Extract the (X, Y) coordinate from the center of the cell holding the provided text.  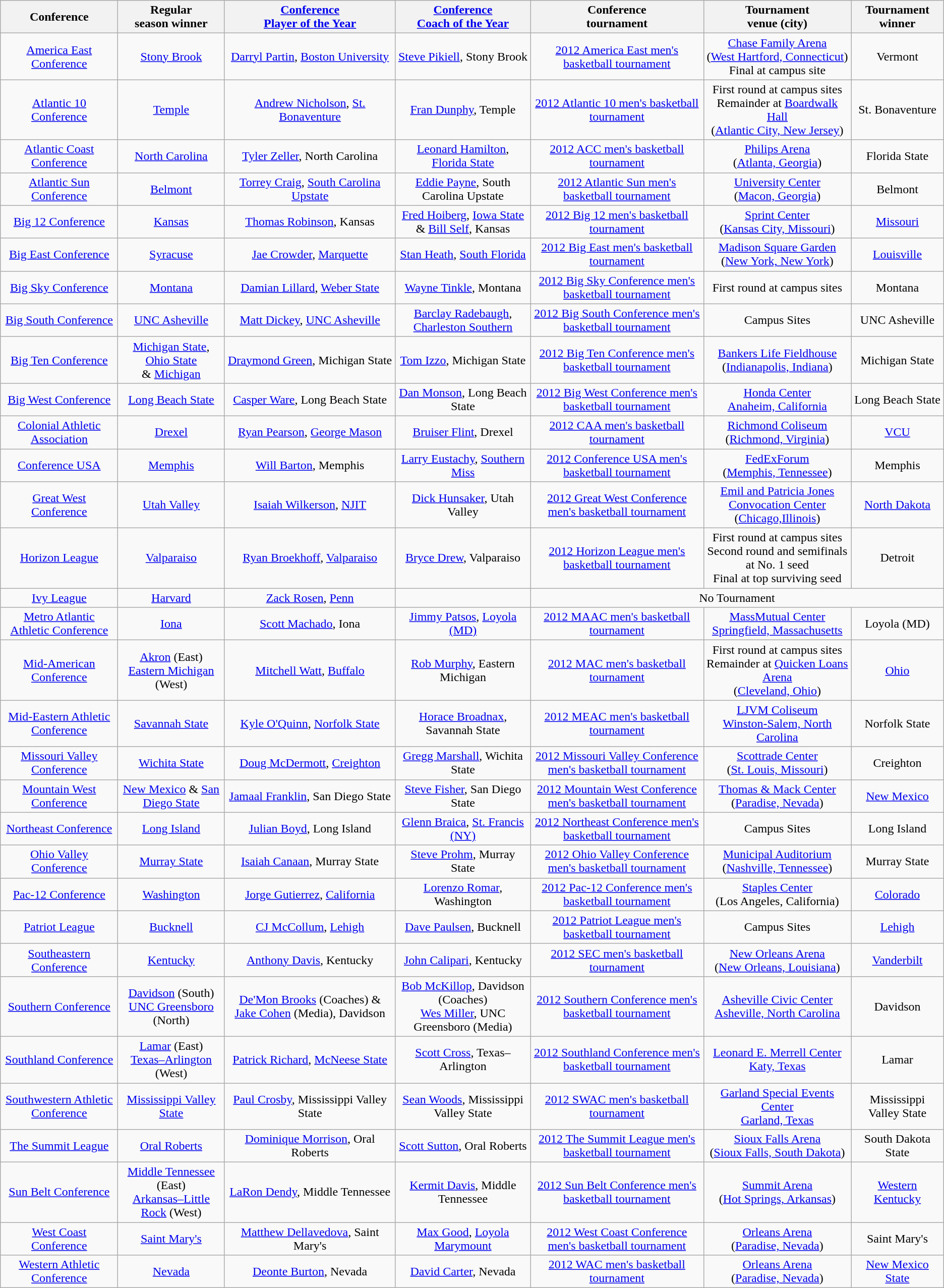
Dave Paulsen, Bucknell (463, 927)
Atlantic Coast Conference (60, 156)
Wayne Tinkle, Montana (463, 288)
Matt Dickey, UNC Asheville (310, 320)
2012 Pac-12 Conference men's basketball tournament (617, 894)
2012 MAC men's basketball tournament (617, 670)
Barclay Radebaugh, Charleston Southern (463, 320)
Patrick Richard, McNeese State (310, 1059)
Middle Tennessee (East)Arkansas–Little Rock (West) (171, 1193)
New Mexico (898, 796)
2012 Sun Belt Conference men's basketball tournament (617, 1193)
Harvard (171, 598)
Steve Prohm, Murray State (463, 862)
Fred Hoiberg, Iowa State & Bill Self, Kansas (463, 222)
Jae Crowder, Marquette (310, 254)
Metro Atlantic Athletic Conference (60, 624)
Asheville Civic CenterAsheville, North Carolina (778, 1006)
2012 MAAC men's basketball tournament (617, 624)
Detroit (898, 558)
Southwestern Athletic Conference (60, 1106)
Lorenzo Romar, Washington (463, 894)
Mid-Eastern Athletic Conference (60, 723)
Northeast Conference (60, 828)
Southern Conference (60, 1006)
Iona (171, 624)
Sean Woods, Mississippi Valley State (463, 1106)
2012 Ohio Valley Conference men's basketball tournament (617, 862)
Bucknell (171, 927)
Atlantic Sun Conference (60, 189)
Matthew Dellavedova, Saint Mary's (310, 1239)
Valparaiso (171, 558)
Regularseason winner (171, 17)
Zack Rosen, Penn (310, 598)
Kermit Davis, Middle Tennessee (463, 1193)
New Mexico & San Diego State (171, 796)
Bruiser Flint, Drexel (463, 432)
Kyle O'Quinn, Norfolk State (310, 723)
Sun Belt Conference (60, 1193)
Paul Crosby, Mississippi Valley State (310, 1106)
ConferenceCoach of the Year (463, 17)
Great West Conference (60, 505)
Chase Family Arena(West Hartford, Connecticut)Final at campus site (778, 57)
2012 MEAC men's basketball tournament (617, 723)
Stony Brook (171, 57)
2012 Mountain West Conference men's basketball tournament (617, 796)
2012 Great West Conference men's basketball tournament (617, 505)
Vermont (898, 57)
De'Mon Brooks (Coaches) & Jake Cohen (Media), Davidson (310, 1006)
Fran Dunphy, Temple (463, 110)
Andrew Nicholson, St. Bonaventure (310, 110)
Scott Cross, Texas–Arlington (463, 1059)
Bankers Life Fieldhouse(Indianapolis, Indiana) (778, 360)
West Coast Conference (60, 1239)
John Calipari, Kentucky (463, 960)
Creighton (898, 763)
St. Bonaventure (898, 110)
Isaiah Wilkerson, NJIT (310, 505)
Ohio (898, 670)
Southland Conference (60, 1059)
Horace Broadnax, Savannah State (463, 723)
Scottrade Center(St. Louis, Missouri) (778, 763)
Scott Sutton, Oral Roberts (463, 1146)
Temple (171, 110)
Ohio Valley Conference (60, 862)
Louisville (898, 254)
Madison Square Garden(New York, New York) (778, 254)
Big East Conference (60, 254)
Richmond Coliseum(Richmond, Virginia) (778, 432)
Leonard Hamilton, Florida State (463, 156)
Jimmy Patsos, Loyola (MD) (463, 624)
Mountain West Conference (60, 796)
Kansas (171, 222)
Norfolk State (898, 723)
2012 Patriot League men's basketball tournament (617, 927)
2012 Atlantic Sun men's basketball tournament (617, 189)
Southeastern Conference (60, 960)
2012 Northeast Conference men's basketball tournament (617, 828)
Tyler Zeller, North Carolina (310, 156)
Tournamentvenue (city) (778, 17)
North Carolina (171, 156)
Big 12 Conference (60, 222)
2012 Big East men's basketball tournament (617, 254)
VCU (898, 432)
2012 Big Ten Conference men's basketball tournament (617, 360)
Utah Valley (171, 505)
Rob Murphy, Eastern Michigan (463, 670)
Darryl Partin, Boston University (310, 57)
First round at campus sitesRemainder at Boardwalk Hall(Atlantic City, New Jersey) (778, 110)
Mid-American Conference (60, 670)
Garland Special Events CenterGarland, Texas (778, 1106)
2012 Missouri Valley Conference men's basketball tournament (617, 763)
Draymond Green, Michigan State (310, 360)
2012 Big West Conference men's basketball tournament (617, 400)
2012 CAA men's basketball tournament (617, 432)
Conference USA (60, 465)
Akron (East)Eastern Michigan (West) (171, 670)
2012 SWAC men's basketball tournament (617, 1106)
2012 America East men's basketball tournament (617, 57)
2012 West Coast Conference men's basketball tournament (617, 1239)
Washington (171, 894)
Conference (60, 17)
Sprint Center(Kansas City, Missouri) (778, 222)
Ivy League (60, 598)
Patriot League (60, 927)
Big Sky Conference (60, 288)
Summit Arena(Hot Springs, Arkansas) (778, 1193)
North Dakota (898, 505)
Doug McDermott, Creighton (310, 763)
Davidson (South)UNC Greensboro (North) (171, 1006)
Dominique Morrison, Oral Roberts (310, 1146)
Jamaal Franklin, San Diego State (310, 796)
Conferencetournament (617, 17)
Anthony Davis, Kentucky (310, 960)
MassMutual CenterSpringfield, Massachusetts (778, 624)
CJ McCollum, Lehigh (310, 927)
2012 Southern Conference men's basketball tournament (617, 1006)
The Summit League (60, 1146)
Casper Ware, Long Beach State (310, 400)
Western Athletic Conference (60, 1271)
No Tournament (737, 598)
Loyola (MD) (898, 624)
Honda CenterAnaheim, California (778, 400)
Steve Pikiell, Stony Brook (463, 57)
Deonte Burton, Nevada (310, 1271)
Lehigh (898, 927)
Big South Conference (60, 320)
2012 The Summit League men's basketball tournament (617, 1146)
Municipal Auditorium(Nashville, Tennessee) (778, 862)
Damian Lillard, Weber State (310, 288)
LJVM ColiseumWinston-Salem, North Carolina (778, 723)
Pac-12 Conference (60, 894)
Big Ten Conference (60, 360)
Steve Fisher, San Diego State (463, 796)
Bryce Drew, Valparaiso (463, 558)
Michigan State (898, 360)
Leonard E. Merrell CenterKaty, Texas (778, 1059)
Sioux Falls Arena(Sioux Falls, South Dakota) (778, 1146)
ConferencePlayer of the Year (310, 17)
2012 WAC men's basketball tournament (617, 1271)
Syracuse (171, 254)
First round at campus sitesRemainder at Quicken Loans Arena(Cleveland, Ohio) (778, 670)
Michigan State,Ohio State& Michigan (171, 360)
2012 Big South Conference men's basketball tournament (617, 320)
2012 Atlantic 10 men's basketball tournament (617, 110)
2012 Big 12 men's basketball tournament (617, 222)
Savannah State (171, 723)
First round at campus sitesSecond round and semifinals at No. 1 seedFinal at top surviving seed (778, 558)
2012 ACC men's basketball tournament (617, 156)
Ryan Pearson, George Mason (310, 432)
Thomas & Mack Center(Paradise, Nevada) (778, 796)
America East Conference (60, 57)
Big West Conference (60, 400)
Nevada (171, 1271)
Oral Roberts (171, 1146)
Tournamentwinner (898, 17)
First round at campus sites (778, 288)
Max Good, Loyola Marymount (463, 1239)
Dan Monson, Long Beach State (463, 400)
Ryan Broekhoff, Valparaiso (310, 558)
Western Kentucky (898, 1193)
Glenn Braica, St. Francis (NY) (463, 828)
Stan Heath, South Florida (463, 254)
Torrey Craig, South Carolina Upstate (310, 189)
Tom Izzo, Michigan State (463, 360)
FedExForum(Memphis, Tennessee) (778, 465)
2012 Horizon League men's basketball tournament (617, 558)
Florida State (898, 156)
Mitchell Watt, Buffalo (310, 670)
Colonial Athletic Association (60, 432)
New Mexico State (898, 1271)
Drexel (171, 432)
Vanderbilt (898, 960)
Jorge Gutierrez, California (310, 894)
Dick Hunsaker, Utah Valley (463, 505)
University Center(Macon, Georgia) (778, 189)
Julian Boyd, Long Island (310, 828)
Thomas Robinson, Kansas (310, 222)
Wichita State (171, 763)
2012 Conference USA men's basketball tournament (617, 465)
Emil and Patricia Jones Convocation Center(Chicago,Illinois) (778, 505)
Horizon League (60, 558)
Davidson (898, 1006)
South Dakota State (898, 1146)
Staples Center(Los Angeles, California) (778, 894)
Scott Machado, Iona (310, 624)
Lamar (898, 1059)
Missouri (898, 222)
Bob McKillop, Davidson (Coaches)Wes Miller, UNC Greensboro (Media) (463, 1006)
2012 SEC men's basketball tournament (617, 960)
David Carter, Nevada (463, 1271)
Kentucky (171, 960)
Atlantic 10 Conference (60, 110)
Isaiah Canaan, Murray State (310, 862)
Eddie Payne, South Carolina Upstate (463, 189)
2012 Southland Conference men's basketball tournament (617, 1059)
Philips Arena(Atlanta, Georgia) (778, 156)
Larry Eustachy, Southern Miss (463, 465)
Lamar (East)Texas–Arlington (West) (171, 1059)
Will Barton, Memphis (310, 465)
2012 Big Sky Conference men's basketball tournament (617, 288)
Colorado (898, 894)
Missouri Valley Conference (60, 763)
New Orleans Arena(New Orleans, Louisiana) (778, 960)
LaRon Dendy, Middle Tennessee (310, 1193)
Gregg Marshall, Wichita State (463, 763)
